Locate the cell with the specified text and output its [X, Y] center coordinate. 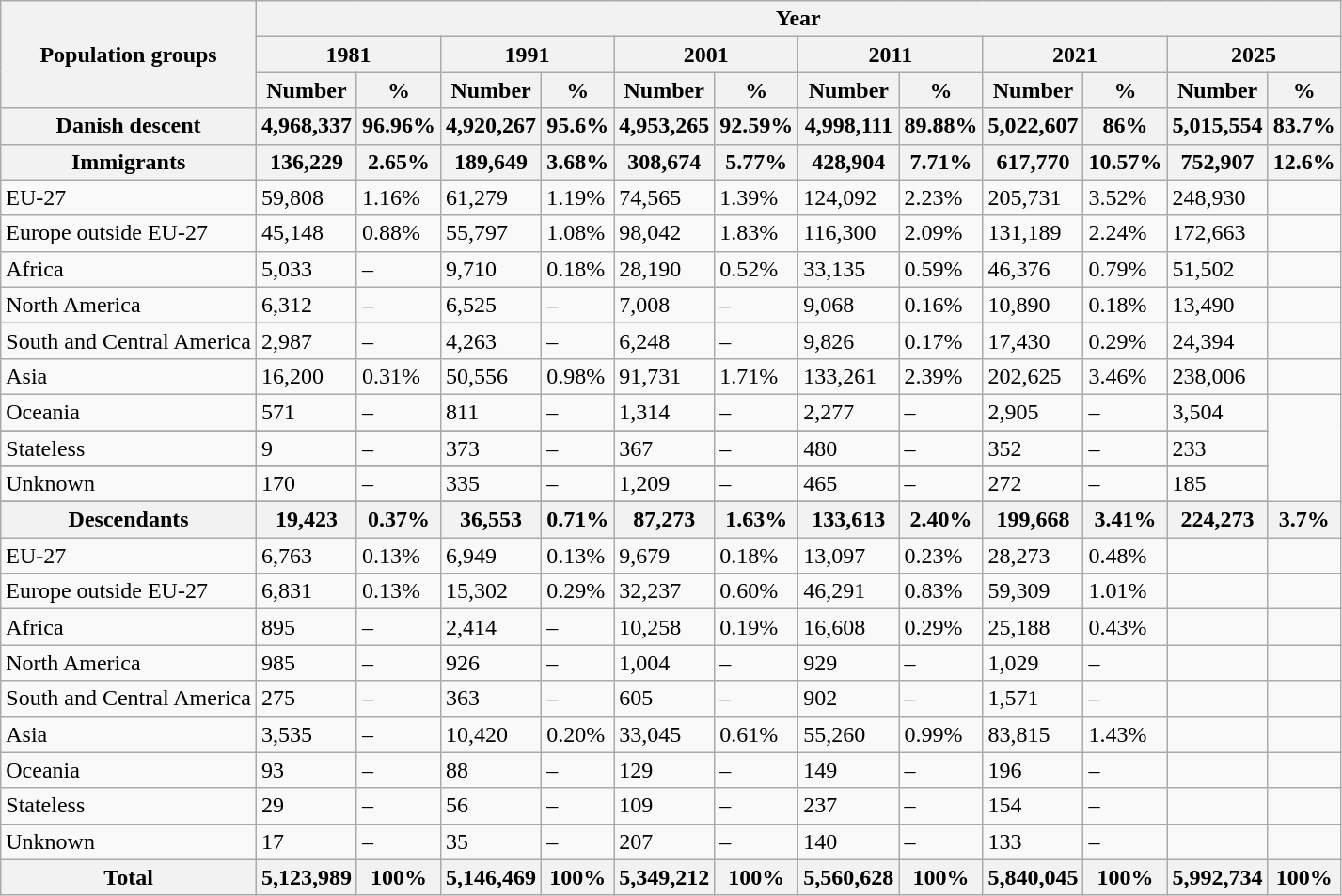
207 [664, 841]
5,146,469 [491, 877]
Population groups [129, 55]
Immigrants [129, 162]
Descendants [129, 520]
33,135 [848, 269]
3.41% [1125, 520]
6,312 [307, 305]
0.79% [1125, 269]
50,556 [491, 376]
74,565 [664, 197]
199,668 [1033, 520]
19,423 [307, 520]
6,949 [491, 556]
2.09% [940, 233]
10,890 [1033, 305]
237 [848, 806]
6,831 [307, 591]
2025 [1254, 55]
13,097 [848, 556]
83,815 [1033, 734]
1.83% [756, 233]
2,987 [307, 340]
46,376 [1033, 269]
25,188 [1033, 627]
86% [1125, 126]
0.31% [399, 376]
83.7% [1303, 126]
5,560,628 [848, 877]
170 [307, 484]
1,571 [1033, 699]
10,258 [664, 627]
929 [848, 663]
2.23% [940, 197]
17 [307, 841]
133 [1033, 841]
275 [307, 699]
0.23% [940, 556]
2001 [706, 55]
6,248 [664, 340]
91,731 [664, 376]
2.40% [940, 520]
131,189 [1033, 233]
Danish descent [129, 126]
238,006 [1217, 376]
92.59% [756, 126]
0.98% [577, 376]
1.63% [756, 520]
13,490 [1217, 305]
1,004 [664, 663]
0.17% [940, 340]
7.71% [940, 162]
28,190 [664, 269]
4,263 [491, 340]
185 [1217, 484]
5,022,607 [1033, 126]
0.19% [756, 627]
89.88% [940, 126]
224,273 [1217, 520]
373 [491, 448]
2011 [891, 55]
16,608 [848, 627]
205,731 [1033, 197]
2,905 [1033, 412]
3,504 [1217, 412]
124,092 [848, 197]
5.77% [756, 162]
352 [1033, 448]
116,300 [848, 233]
46,291 [848, 591]
98,042 [664, 233]
0.71% [577, 520]
Total [129, 877]
16,200 [307, 376]
56 [491, 806]
0.99% [940, 734]
1.71% [756, 376]
93 [307, 770]
59,808 [307, 197]
17,430 [1033, 340]
189,649 [491, 162]
9,710 [491, 269]
136,229 [307, 162]
465 [848, 484]
233 [1217, 448]
1.19% [577, 197]
811 [491, 412]
29 [307, 806]
2021 [1075, 55]
0.88% [399, 233]
5,033 [307, 269]
272 [1033, 484]
33,045 [664, 734]
1.39% [756, 197]
55,797 [491, 233]
35 [491, 841]
752,907 [1217, 162]
154 [1033, 806]
902 [848, 699]
363 [491, 699]
129 [664, 770]
3.7% [1303, 520]
4,953,265 [664, 126]
308,674 [664, 162]
9,826 [848, 340]
0.52% [756, 269]
95.6% [577, 126]
9,068 [848, 305]
55,260 [848, 734]
605 [664, 699]
1.43% [1125, 734]
248,930 [1217, 197]
2.65% [399, 162]
36,553 [491, 520]
51,502 [1217, 269]
Year [797, 19]
3.68% [577, 162]
2,414 [491, 627]
1.01% [1125, 591]
0.48% [1125, 556]
7,008 [664, 305]
2.24% [1125, 233]
0.83% [940, 591]
45,148 [307, 233]
133,261 [848, 376]
3,535 [307, 734]
28,273 [1033, 556]
2.39% [940, 376]
5,123,989 [307, 877]
133,613 [848, 520]
109 [664, 806]
335 [491, 484]
480 [848, 448]
926 [491, 663]
985 [307, 663]
5,840,045 [1033, 877]
0.61% [756, 734]
1981 [348, 55]
0.20% [577, 734]
1.16% [399, 197]
5,015,554 [1217, 126]
0.37% [399, 520]
5,349,212 [664, 877]
4,998,111 [848, 126]
0.16% [940, 305]
6,525 [491, 305]
1991 [528, 55]
0.43% [1125, 627]
3.52% [1125, 197]
96.96% [399, 126]
196 [1033, 770]
895 [307, 627]
617,770 [1033, 162]
0.60% [756, 591]
61,279 [491, 197]
2,277 [848, 412]
9 [307, 448]
6,763 [307, 556]
5,992,734 [1217, 877]
10,420 [491, 734]
3.46% [1125, 376]
87,273 [664, 520]
367 [664, 448]
32,237 [664, 591]
428,904 [848, 162]
88 [491, 770]
1,314 [664, 412]
12.6% [1303, 162]
1,209 [664, 484]
4,968,337 [307, 126]
10.57% [1125, 162]
1.08% [577, 233]
0.59% [940, 269]
140 [848, 841]
1,029 [1033, 663]
172,663 [1217, 233]
149 [848, 770]
15,302 [491, 591]
9,679 [664, 556]
24,394 [1217, 340]
59,309 [1033, 591]
571 [307, 412]
4,920,267 [491, 126]
202,625 [1033, 376]
